Output the (x, y) coordinate of the center of the cell containing the given text.  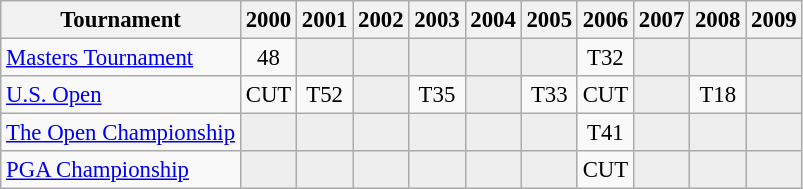
U.S. Open (121, 95)
The Open Championship (121, 133)
PGA Championship (121, 170)
2003 (437, 20)
2000 (268, 20)
T41 (605, 133)
2005 (549, 20)
T32 (605, 58)
48 (268, 58)
2001 (325, 20)
2007 (661, 20)
2008 (718, 20)
T33 (549, 95)
2002 (381, 20)
Tournament (121, 20)
2004 (493, 20)
T35 (437, 95)
T18 (718, 95)
Masters Tournament (121, 58)
T52 (325, 95)
2006 (605, 20)
2009 (774, 20)
